For the text-containing cell, return its midpoint in [x, y] coordinate format. 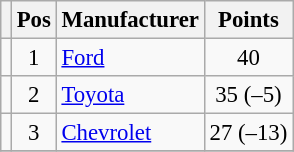
Points [248, 20]
Toyota [130, 95]
Chevrolet [130, 133]
27 (–13) [248, 133]
Pos [34, 20]
35 (–5) [248, 95]
2 [34, 95]
40 [248, 58]
1 [34, 58]
Ford [130, 58]
3 [34, 133]
Manufacturer [130, 20]
